Detect which cell encompasses the target text, then output its (X, Y) center coordinate. 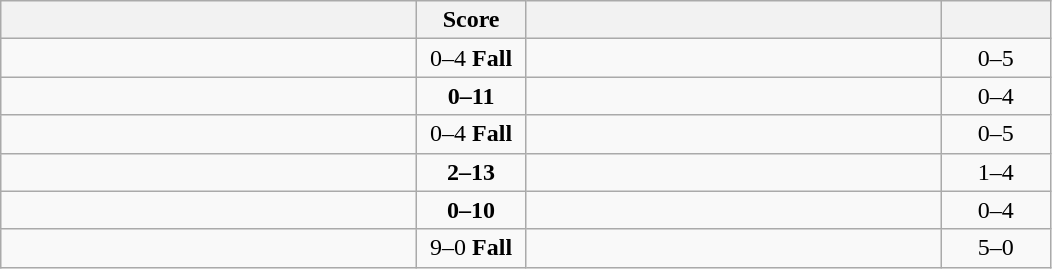
5–0 (996, 248)
1–4 (996, 172)
9–0 Fall (472, 248)
0–11 (472, 96)
2–13 (472, 172)
Score (472, 20)
0–10 (472, 210)
